Detect which cell encompasses the target text, then output its [X, Y] center coordinate. 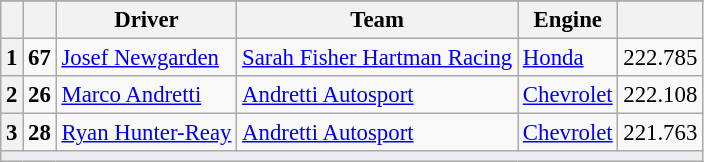
Sarah Fisher Hartman Racing [378, 58]
3 [12, 133]
222.785 [660, 58]
67 [40, 58]
Team [378, 20]
26 [40, 95]
28 [40, 133]
Engine [568, 20]
Josef Newgarden [146, 58]
222.108 [660, 95]
Driver [146, 20]
Marco Andretti [146, 95]
Honda [568, 58]
1 [12, 58]
Ryan Hunter-Reay [146, 133]
221.763 [660, 133]
2 [12, 95]
